Scan for the cell matching the given text and deliver its [X, Y] coordinate at center. 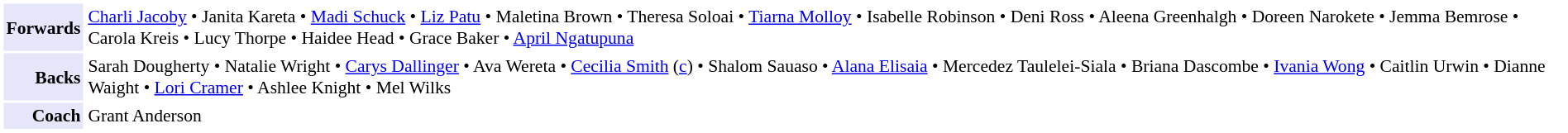
Backs [43, 76]
Coach [43, 116]
Forwards [43, 26]
Grant Anderson [825, 116]
